Extract the [X, Y] coordinate from the center of the cell holding the provided text.  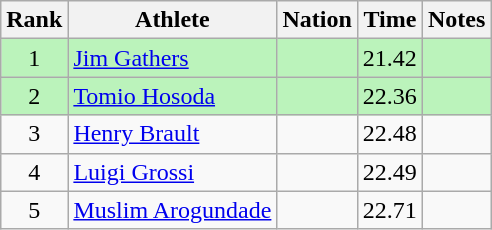
22.71 [390, 210]
Nation [317, 20]
Tomio Hosoda [172, 96]
2 [34, 96]
4 [34, 172]
Rank [34, 20]
Time [390, 20]
22.48 [390, 134]
22.49 [390, 172]
Jim Gathers [172, 58]
22.36 [390, 96]
Luigi Grossi [172, 172]
Notes [456, 20]
5 [34, 210]
21.42 [390, 58]
Athlete [172, 20]
3 [34, 134]
1 [34, 58]
Henry Brault [172, 134]
Muslim Arogundade [172, 210]
